Pinpoint the cell where the given text exists, returning its [x, y] midpoint coordinate. 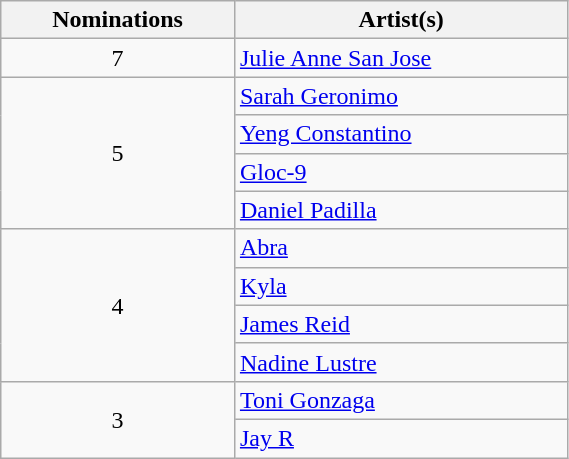
Artist(s) [401, 20]
Julie Anne San Jose [401, 58]
3 [118, 419]
Nominations [118, 20]
4 [118, 305]
Gloc-9 [401, 172]
Kyla [401, 286]
Daniel Padilla [401, 210]
Yeng Constantino [401, 134]
Abra [401, 248]
7 [118, 58]
James Reid [401, 324]
Toni Gonzaga [401, 400]
Jay R [401, 438]
Nadine Lustre [401, 362]
5 [118, 153]
Sarah Geronimo [401, 96]
